From the cell containing the given text, extract its center point as (x, y) coordinate. 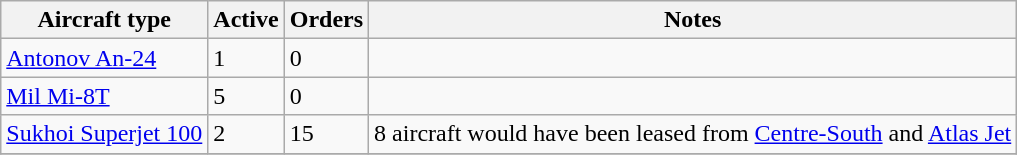
2 (246, 134)
Active (246, 20)
1 (246, 58)
Aircraft type (104, 20)
Antonov An-24 (104, 58)
Orders (326, 20)
Notes (693, 20)
5 (246, 96)
8 aircraft would have been leased from Centre-South and Atlas Jet (693, 134)
Sukhoi Superjet 100 (104, 134)
15 (326, 134)
Mil Mi-8T (104, 96)
